Capture the cell that displays the provided text and extract its [x, y] central coordinate. 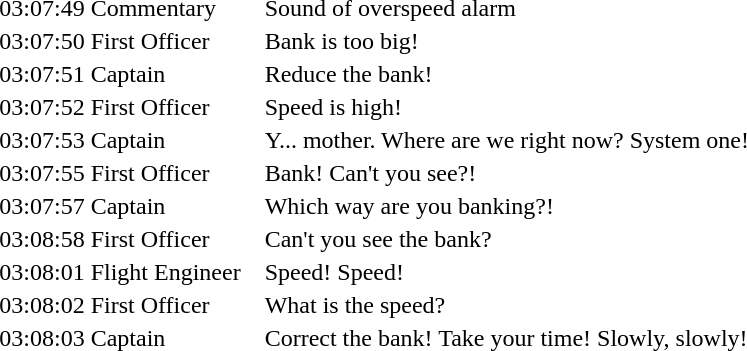
Flight Engineer [174, 272]
